Provide the [X, Y] coordinate of the cell's center where the given text is located.  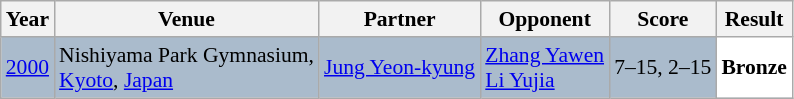
Venue [186, 19]
Year [28, 19]
Opponent [544, 19]
7–15, 2–15 [662, 68]
Result [754, 19]
2000 [28, 68]
Zhang Yawen Li Yujia [544, 68]
Jung Yeon-kyung [400, 68]
Bronze [754, 68]
Partner [400, 19]
Nishiyama Park Gymnasium,Kyoto, Japan [186, 68]
Score [662, 19]
